Find where the given text appears and provide that cell's center as [X, Y] coordinate. 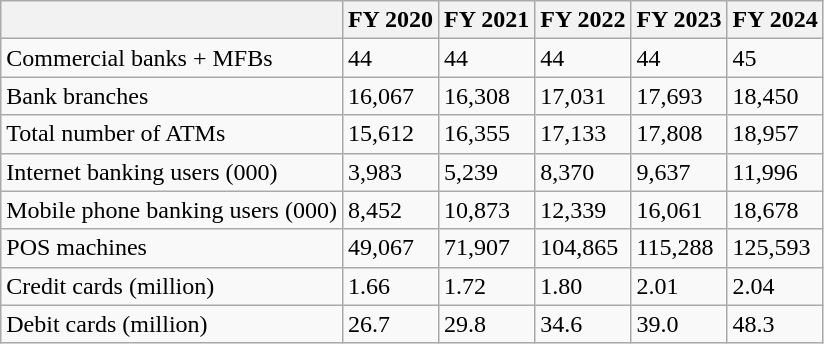
17,133 [583, 134]
5,239 [487, 172]
FY 2020 [390, 20]
17,031 [583, 96]
FY 2024 [775, 20]
1.80 [583, 286]
POS machines [172, 248]
Commercial banks + MFBs [172, 58]
18,957 [775, 134]
16,067 [390, 96]
16,308 [487, 96]
48.3 [775, 324]
125,593 [775, 248]
Total number of ATMs [172, 134]
29.8 [487, 324]
16,061 [679, 210]
Bank branches [172, 96]
Credit cards (million) [172, 286]
17,693 [679, 96]
Mobile phone banking users (000) [172, 210]
49,067 [390, 248]
18,450 [775, 96]
Debit cards (million) [172, 324]
71,907 [487, 248]
Internet banking users (000) [172, 172]
FY 2023 [679, 20]
45 [775, 58]
8,370 [583, 172]
8,452 [390, 210]
15,612 [390, 134]
115,288 [679, 248]
18,678 [775, 210]
3,983 [390, 172]
FY 2022 [583, 20]
12,339 [583, 210]
2.04 [775, 286]
16,355 [487, 134]
26.7 [390, 324]
FY 2021 [487, 20]
17,808 [679, 134]
11,996 [775, 172]
39.0 [679, 324]
1.72 [487, 286]
2.01 [679, 286]
9,637 [679, 172]
104,865 [583, 248]
10,873 [487, 210]
1.66 [390, 286]
34.6 [583, 324]
